From the cell containing the given text, extract its center point as [x, y] coordinate. 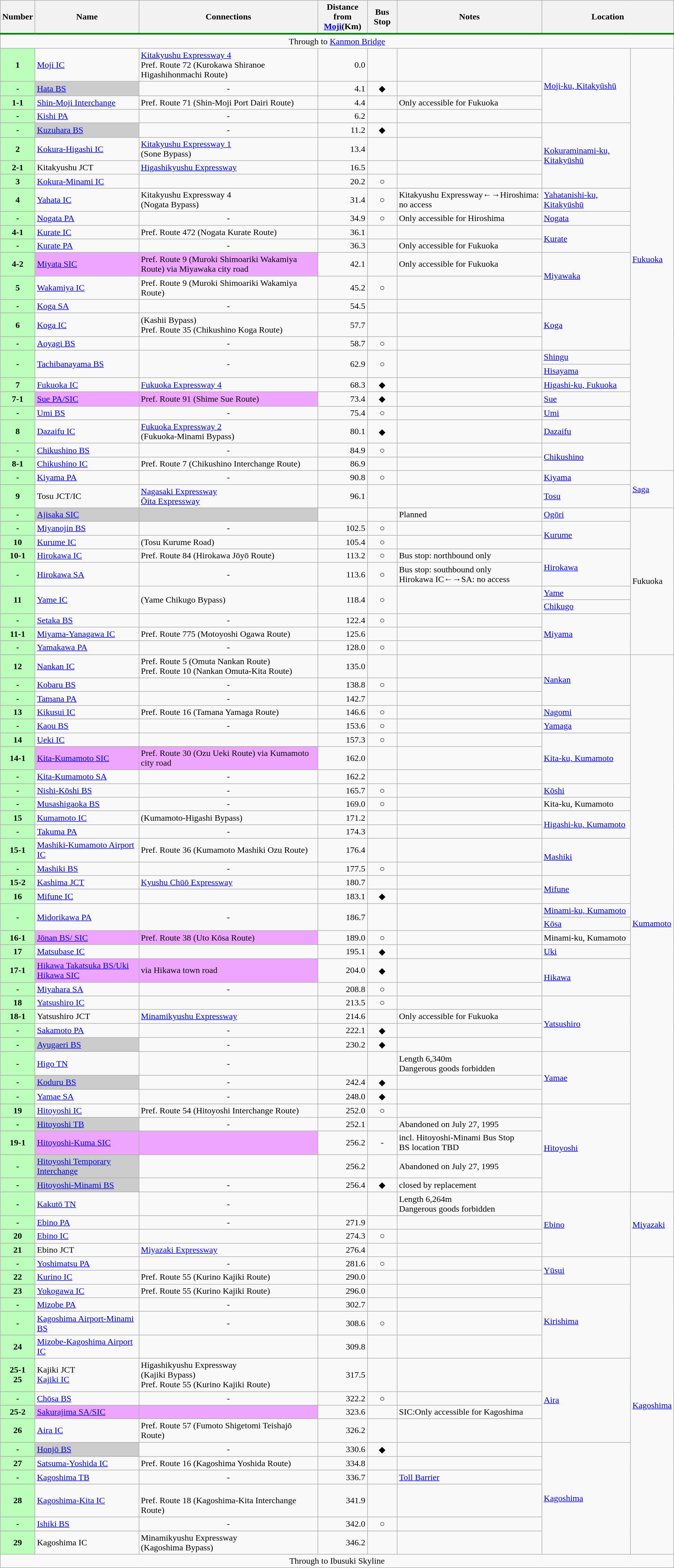
Kikusui IC [87, 712]
11.2 [343, 130]
290.0 [343, 1277]
183.1 [343, 896]
Mashiki BS [87, 869]
177.5 [343, 869]
Aira IC [87, 1430]
closed by replacement [469, 1185]
Hirokawa IC [87, 556]
Satsuma-Yoshida IC [87, 1463]
Higashikyushu Expressway [228, 167]
Pref. Route 36 (Kumamoto Mashiki Ozu Route) [228, 850]
Ebino [586, 1225]
Kurate PA [87, 246]
Aira [586, 1400]
Through to Kanmon Bridge [337, 41]
Uki [586, 952]
252.0 [343, 1110]
Hitoyoshi-Kuma SIC [87, 1143]
Kajiki JCTKajiki IC [87, 1375]
105.4 [343, 542]
Kiyama [586, 477]
162.2 [343, 777]
Hata BS [87, 89]
Higo TN [87, 1063]
4.4 [343, 103]
Yokogawa IC [87, 1291]
326.2 [343, 1430]
Honjō BS [87, 1450]
Pref. Route 71 (Shin-Moji Port Dairi Route) [228, 103]
18 [18, 1003]
Saga [652, 489]
27 [18, 1463]
204.0 [343, 970]
302.7 [343, 1305]
Kurume IC [87, 542]
36.1 [343, 232]
Tosu JCT/IC [87, 496]
8-1 [18, 464]
118.4 [343, 600]
(Kashii Bypass)Pref. Route 35 (Chikushino Koga Route) [228, 325]
Chikugo [586, 607]
Pref. Route 38 (Uto Kōsa Route) [228, 938]
Miyama [586, 634]
28 [18, 1500]
Yamae [586, 1078]
281.6 [343, 1263]
1-1 [18, 103]
73.4 [343, 399]
Nankan [586, 680]
Umi [586, 413]
146.6 [343, 712]
7-1 [18, 399]
12 [18, 666]
Kitakyushu JCT [87, 167]
Kōshi [586, 790]
34.9 [343, 218]
Kumamoto [652, 923]
Miyawaka [586, 276]
Fukuoka IC [87, 385]
Koduru BS [87, 1082]
4.1 [343, 89]
296.0 [343, 1291]
26 [18, 1430]
Yamaga [586, 726]
Mashiki [586, 857]
Mizobe-Kagoshima Airport IC [87, 1346]
Pref. Route 472 (Nogata Kurate Route) [228, 232]
Ebino PA [87, 1222]
Kagoshima TB [87, 1477]
Kitakyushu Expressway 4 (Nogata Bypass) [228, 199]
186.7 [343, 917]
Kakutō TN [87, 1204]
Toll Barrier [469, 1477]
Distance fromMoji(Km) [343, 17]
180.7 [343, 882]
Dazaifu [586, 431]
57.7 [343, 325]
Yatsushiro IC [87, 1003]
Kurate IC [87, 232]
23 [18, 1291]
Miyanojin BS [87, 528]
Nankan IC [87, 666]
Ebino IC [87, 1236]
Kita-Kumamoto SA [87, 777]
309.8 [343, 1346]
20.2 [343, 181]
Kokura-Minami IC [87, 181]
15-2 [18, 882]
Miyazaki [652, 1225]
122.4 [343, 620]
213.5 [343, 1003]
Mifune IC [87, 896]
Ueki IC [87, 740]
Yame IC [87, 600]
Kitakyushu Expressway 1 (Sone Bypass) [228, 149]
Yamakawa PA [87, 648]
Kurate [586, 239]
Musashigaoka BS [87, 804]
276.4 [343, 1250]
Pref. Route 9 (Muroki Shimoariki Wakamiya Route) via Miyawaka city road [228, 264]
Kaou BS [87, 726]
25-125 [18, 1375]
Yatsushiro JCT [87, 1017]
19 [18, 1110]
Minamikyushu Expressway [228, 1017]
Shin-Moji Interchange [87, 103]
Name [87, 17]
222.1 [343, 1031]
58.7 [343, 343]
Yamae SA [87, 1096]
Nagomi [586, 712]
3 [18, 181]
Miyata SIC [87, 264]
208.8 [343, 989]
Minamikyushu Expressway (Kagoshima Bypass) [228, 1542]
Nishi-Kōshi BS [87, 790]
25-2 [18, 1412]
322.2 [343, 1398]
Nogata [586, 218]
176.4 [343, 850]
90.8 [343, 477]
Hisayama [586, 371]
Pref. Route 30 (Ozu Ueki Route) via Kumamoto city road [228, 758]
Hitoyoshi [586, 1148]
Pref. Route 9 (Muroki Shimoariki Wakamiya Route) [228, 288]
15 [18, 818]
Kagoshima IC [87, 1542]
323.6 [343, 1412]
274.3 [343, 1236]
Sakurajima SA/SIC [87, 1412]
Kirishima [586, 1321]
Sue [586, 399]
Kishi PA [87, 116]
2-1 [18, 167]
Pref. Route 16 (Tamana Yamaga Route) [228, 712]
Kagoshima-Kita IC [87, 1500]
incl. Hitoyoshi-Minami Bus StopBS location TBD [469, 1143]
Pref. Route 16 (Kagoshima Yoshida Route) [228, 1463]
16-1 [18, 938]
Through to Ibusuki Skyline [337, 1561]
Notes [469, 17]
Hirokawa SA [87, 575]
242.4 [343, 1082]
Planned [469, 515]
9 [18, 496]
31.4 [343, 199]
Kashima JCT [87, 882]
113.2 [343, 556]
13 [18, 712]
21 [18, 1250]
Only accessible for Hiroshima [469, 218]
Kiyama PA [87, 477]
Miyama-Yanagawa IC [87, 634]
Hikawa [586, 977]
Ebino JCT [87, 1250]
128.0 [343, 648]
214.6 [343, 1017]
Fukuoka Expressway 4 [228, 385]
142.7 [343, 698]
68.3 [343, 385]
11 [18, 600]
Kurino IC [87, 1277]
Yūsui [586, 1270]
Hikawa Takatsuka BS/Uki Hikawa SIC [87, 970]
317.5 [343, 1375]
80.1 [343, 431]
Length 6,340mDangerous goods forbidden [469, 1063]
330.6 [343, 1450]
Nogata PA [87, 218]
341.9 [343, 1500]
75.4 [343, 413]
18-1 [18, 1017]
Jōnan BS/ SIC [87, 938]
169.0 [343, 804]
(Kumamoto-Higashi Bypass) [228, 818]
Yahatanishi-ku, Kitakyūshū [586, 199]
Pref. Route 84 (Hirokawa Jōyō Route) [228, 556]
19-1 [18, 1143]
24 [18, 1346]
230.2 [343, 1045]
Pref. Route 91 (Shime Sue Route) [228, 399]
Yame [586, 593]
86.9 [343, 464]
Kitakyushu Expressway←→Hiroshima: no access [469, 199]
20 [18, 1236]
135.0 [343, 666]
Kitakyushu Expressway 4Pref. Route 72 (Kurokawa Shiranoe Higashihonmachi Route) [228, 65]
Tachibanayama BS [87, 364]
Pref. Route 57 (Fumoto Shigetomi Teishajō Route) [228, 1430]
11-1 [18, 634]
(Tosu Kurume Road) [228, 542]
Yatsushiro [586, 1024]
Umi BS [87, 413]
Ogōri [586, 515]
Pref. Route 775 (Motoyoshi Ogawa Route) [228, 634]
96.1 [343, 496]
252.1 [343, 1124]
Koga [586, 325]
138.8 [343, 685]
308.6 [343, 1323]
153.6 [343, 726]
Chikushino IC [87, 464]
Kokuraminami-ku, Kitakyūshū [586, 156]
Kokura-Higashi IC [87, 149]
Hitoyoshi IC [87, 1110]
7 [18, 385]
162.0 [343, 758]
Higashikyushu Expressway (Kajiki Bypass)Pref. Route 55 (Kurino Kajiki Route) [228, 1375]
Chikushino [586, 457]
Chikushino BS [87, 450]
Mifune [586, 889]
Mashiki-Kumamoto Airport IC [87, 850]
6.2 [343, 116]
Mizobe PA [87, 1305]
174.3 [343, 832]
Matsubase IC [87, 952]
Moji IC [87, 65]
Takuma PA [87, 832]
29 [18, 1542]
Dazaifu IC [87, 431]
5 [18, 288]
Bus stop: southbound onlyHirokawa IC←→SA: no access [469, 575]
Aoyagi BS [87, 343]
1 [18, 65]
346.2 [343, 1542]
4-2 [18, 264]
171.2 [343, 818]
54.5 [343, 306]
Yoshimatsu PA [87, 1263]
16.5 [343, 167]
SIC:Only accessible for Kagoshima [469, 1412]
336.7 [343, 1477]
342.0 [343, 1524]
Nagasaki Expressway Ōita Expressway [228, 496]
Tosu [586, 496]
Kagoshima Airport-Minami BS [87, 1323]
Hitoyoshi Temporary Interchange [87, 1166]
Tamana PA [87, 698]
Sue PA/SIC [87, 399]
Ajisaka SIC [87, 515]
Length 6,264mDangerous goods forbidden [469, 1204]
271.9 [343, 1222]
Location [608, 17]
14-1 [18, 758]
2 [18, 149]
256.4 [343, 1185]
Sakamoto PA [87, 1031]
Midorikawa PA [87, 917]
Hitoyoshi-Minami BS [87, 1185]
16 [18, 896]
15-1 [18, 850]
via Hikawa town road [228, 970]
Kumamoto IC [87, 818]
0.0 [343, 65]
4 [18, 199]
Setaka BS [87, 620]
14 [18, 740]
6 [18, 325]
Higashi-ku, Kumamoto [586, 825]
Kyushu Chūō Expressway [228, 882]
45.2 [343, 288]
Kita-Kumamoto SIC [87, 758]
(Yame Chikugo Bypass) [228, 600]
Pref. Route 5 (Omuta Nankan Route)Pref. Route 10 (Nankan Omuta-Kita Route) [228, 666]
165.7 [343, 790]
Hirokawa [586, 567]
22 [18, 1277]
Kurume [586, 535]
102.5 [343, 528]
10-1 [18, 556]
Moji-ku, Kitakyūshū [586, 86]
13.4 [343, 149]
Number [18, 17]
4-1 [18, 232]
195.1 [343, 952]
Shingu [586, 357]
17 [18, 952]
Higashi-ku, Fukuoka [586, 385]
189.0 [343, 938]
248.0 [343, 1096]
Bus stop: northbound only [469, 556]
Pref. Route 7 (Chikushino Interchange Route) [228, 464]
Bus Stop [382, 17]
62.9 [343, 364]
Miyahara SA [87, 989]
113.6 [343, 575]
Fukuoka Expressway 2 (Fukuoka-Minami Bypass) [228, 431]
125.6 [343, 634]
Pref. Route 54 (Hitoyoshi Interchange Route) [228, 1110]
84.9 [343, 450]
Kōsa [586, 924]
Ishiki BS [87, 1524]
Hitoyoshi TB [87, 1124]
Koga SA [87, 306]
Miyazaki Expressway [228, 1250]
36.3 [343, 246]
Wakamiya IC [87, 288]
334.8 [343, 1463]
Connections [228, 17]
Kuzuhara BS [87, 130]
Ayugaeri BS [87, 1045]
Pref. Route 18 (Kagoshima-Kita Interchange Route) [228, 1500]
Chōsa BS [87, 1398]
10 [18, 542]
Kobaru BS [87, 685]
Yahata IC [87, 199]
8 [18, 431]
157.3 [343, 740]
17-1 [18, 970]
Koga IC [87, 325]
42.1 [343, 264]
